Determine the [X, Y] coordinate at the center of the cell enclosing the given text.  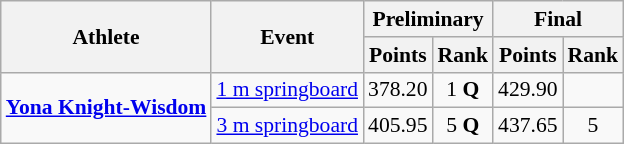
437.65 [528, 126]
1 Q [464, 90]
1 m springboard [287, 90]
5 [594, 126]
5 Q [464, 126]
Final [558, 19]
Athlete [106, 36]
405.95 [398, 126]
Yona Knight-Wisdom [106, 108]
3 m springboard [287, 126]
378.20 [398, 90]
Event [287, 36]
Preliminary [428, 19]
429.90 [528, 90]
